Search for the cell housing the specified text and yield its [x, y] center coordinate. 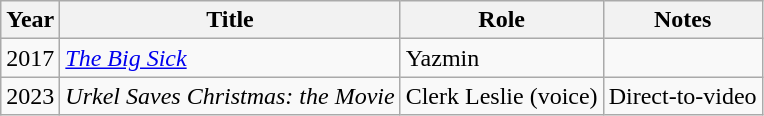
2017 [30, 58]
2023 [30, 96]
Notes [682, 20]
Direct-to-video [682, 96]
Urkel Saves Christmas: the Movie [230, 96]
Title [230, 20]
Role [502, 20]
The Big Sick [230, 58]
Yazmin [502, 58]
Year [30, 20]
Clerk Leslie (voice) [502, 96]
